For the text-containing cell, return its midpoint in (x, y) coordinate format. 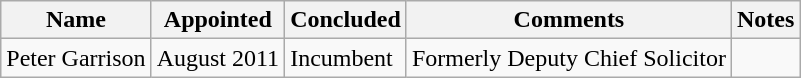
Notes (765, 20)
Comments (568, 20)
Concluded (346, 20)
Appointed (218, 20)
August 2011 (218, 58)
Incumbent (346, 58)
Peter Garrison (76, 58)
Name (76, 20)
Formerly Deputy Chief Solicitor (568, 58)
